Detect which cell encompasses the target text, then output its (X, Y) center coordinate. 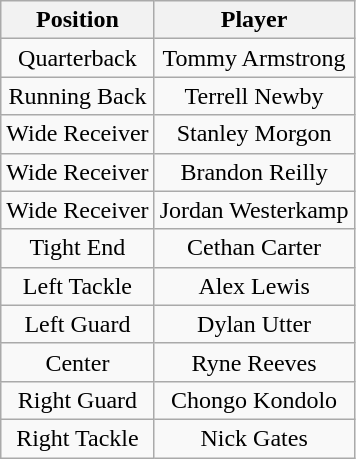
Nick Gates (254, 438)
Center (78, 362)
Jordan Westerkamp (254, 210)
Chongo Kondolo (254, 400)
Quarterback (78, 58)
Cethan Carter (254, 248)
Left Guard (78, 324)
Brandon Reilly (254, 172)
Ryne Reeves (254, 362)
Left Tackle (78, 286)
Right Tackle (78, 438)
Stanley Morgon (254, 134)
Dylan Utter (254, 324)
Running Back (78, 96)
Tight End (78, 248)
Player (254, 20)
Tommy Armstrong (254, 58)
Alex Lewis (254, 286)
Terrell Newby (254, 96)
Right Guard (78, 400)
Position (78, 20)
